Identify which cell holds the provided text, then report its [X, Y] central coordinate. 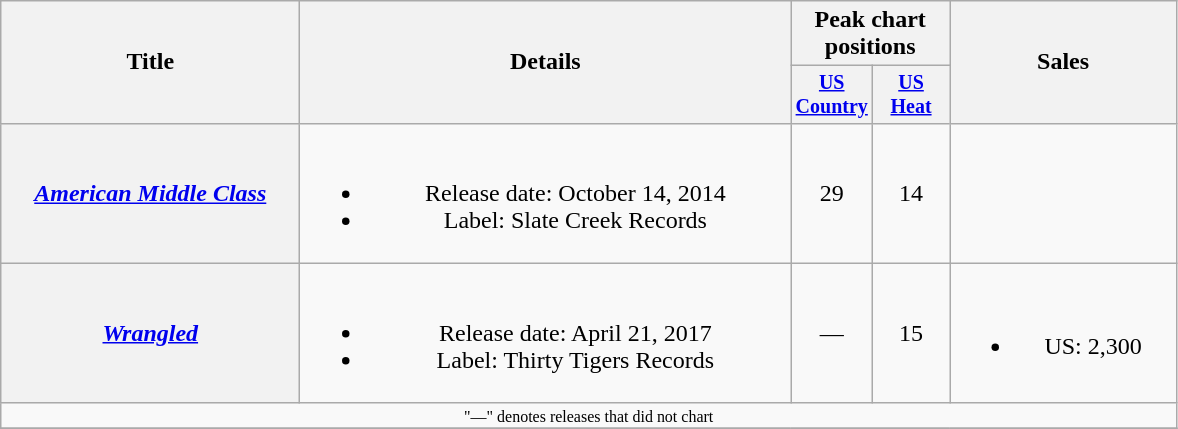
US Heat [912, 94]
14 [912, 193]
American Middle Class [150, 193]
Title [150, 62]
Details [546, 62]
Release date: April 21, 2017Label: Thirty Tigers Records [546, 333]
US: 2,300 [1064, 333]
Release date: October 14, 2014Label: Slate Creek Records [546, 193]
Wrangled [150, 333]
— [832, 333]
15 [912, 333]
Peak chartpositions [870, 34]
Sales [1064, 62]
US Country [832, 94]
"—" denotes releases that did not chart [589, 415]
29 [832, 193]
